Determine the (X, Y) coordinate at the center of the cell enclosing the given text.  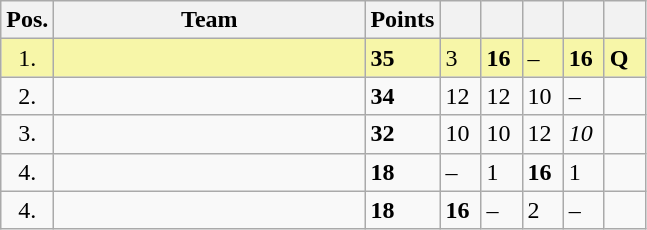
3 (460, 58)
Points (402, 20)
2 (542, 210)
35 (402, 58)
2. (28, 96)
Q (624, 58)
3. (28, 134)
Pos. (28, 20)
34 (402, 96)
32 (402, 134)
1. (28, 58)
Team (210, 20)
